For the text-containing cell, return its midpoint in [X, Y] coordinate format. 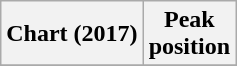
Peakposition [189, 34]
Chart (2017) [72, 34]
